For the text-containing cell, return its midpoint in [X, Y] coordinate format. 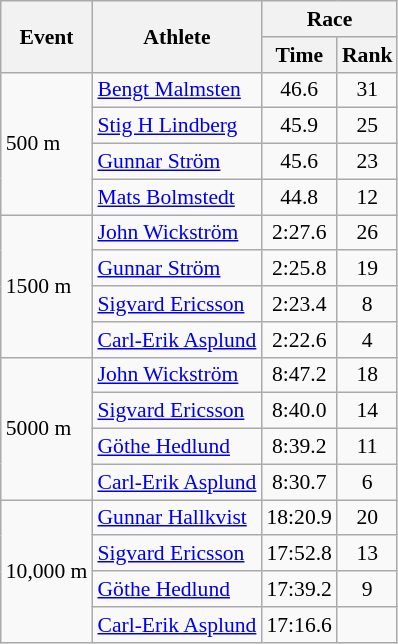
8:30.7 [298, 482]
2:23.4 [298, 304]
2:25.8 [298, 269]
17:16.6 [298, 625]
18:20.9 [298, 518]
44.8 [298, 197]
6 [368, 482]
9 [368, 589]
18 [368, 375]
4 [368, 340]
Time [298, 55]
11 [368, 447]
Gunnar Hallkvist [176, 518]
45.9 [298, 126]
1500 m [47, 286]
46.6 [298, 90]
8:39.2 [298, 447]
14 [368, 411]
12 [368, 197]
23 [368, 162]
8 [368, 304]
Stig H Lindberg [176, 126]
19 [368, 269]
25 [368, 126]
8:40.0 [298, 411]
5000 m [47, 428]
500 m [47, 143]
2:22.6 [298, 340]
8:47.2 [298, 375]
Race [329, 19]
10,000 m [47, 571]
17:39.2 [298, 589]
20 [368, 518]
Mats Bolmstedt [176, 197]
Athlete [176, 36]
13 [368, 554]
Event [47, 36]
17:52.8 [298, 554]
Rank [368, 55]
Bengt Malmsten [176, 90]
26 [368, 233]
45.6 [298, 162]
2:27.6 [298, 233]
31 [368, 90]
